Determine the (x, y) coordinate at the center of the cell enclosing the given text.  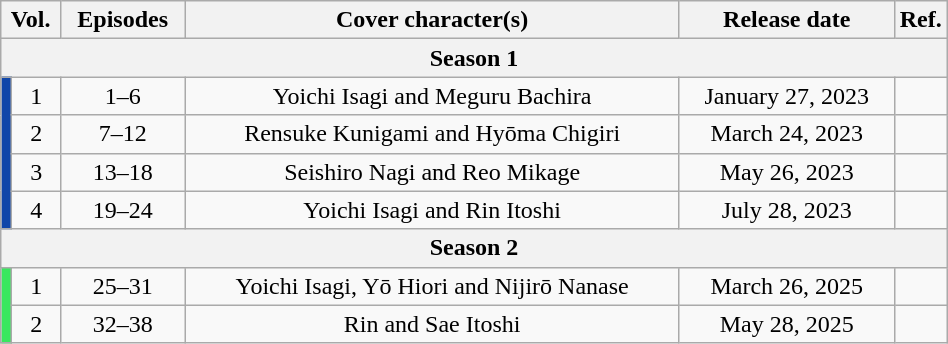
Season 2 (474, 248)
Yoichi Isagi and Meguru Bachira (432, 96)
January 27, 2023 (786, 96)
Rin and Sae Itoshi (432, 324)
3 (36, 172)
Cover character(s) (432, 20)
7–12 (122, 134)
Season 1 (474, 58)
13–18 (122, 172)
March 24, 2023 (786, 134)
May 26, 2023 (786, 172)
Yoichi Isagi and Rin Itoshi (432, 210)
1–6 (122, 96)
Rensuke Kunigami and Hyōma Chigiri (432, 134)
Ref. (920, 20)
4 (36, 210)
32–38 (122, 324)
Episodes (122, 20)
Release date (786, 20)
May 28, 2025 (786, 324)
Vol. (31, 20)
July 28, 2023 (786, 210)
19–24 (122, 210)
25–31 (122, 286)
Yoichi Isagi, Yō Hiori and Nijirō Nanase (432, 286)
March 26, 2025 (786, 286)
Seishiro Nagi and Reo Mikage (432, 172)
